Search for the cell housing the specified text and yield its [x, y] center coordinate. 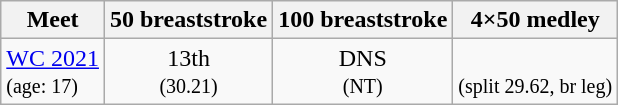
WC 2021(age: 17) [53, 72]
DNS(NT) [363, 72]
Meet [53, 20]
(split 29.62, br leg) [536, 72]
4×50 medley [536, 20]
13th(30.21) [188, 72]
100 breaststroke [363, 20]
50 breaststroke [188, 20]
